Pinpoint the cell where the given text exists, returning its (X, Y) midpoint coordinate. 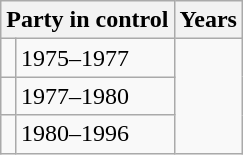
1977–1980 (94, 96)
Party in control (88, 20)
Years (208, 20)
1975–1977 (94, 58)
1980–1996 (94, 134)
